Detect which cell encompasses the target text, then output its [x, y] center coordinate. 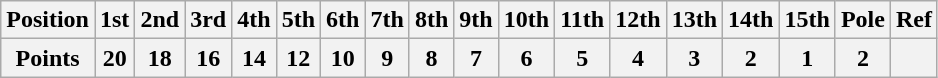
Ref [914, 20]
12th [638, 20]
14 [254, 58]
10 [343, 58]
2nd [160, 20]
7 [476, 58]
9th [476, 20]
9 [387, 58]
15th [807, 20]
16 [208, 58]
Points [48, 58]
Position [48, 20]
12 [298, 58]
1st [114, 20]
7th [387, 20]
20 [114, 58]
5 [582, 58]
8 [431, 58]
13th [694, 20]
4 [638, 58]
14th [751, 20]
11th [582, 20]
6th [343, 20]
1 [807, 58]
10th [526, 20]
5th [298, 20]
Pole [862, 20]
18 [160, 58]
8th [431, 20]
3rd [208, 20]
4th [254, 20]
6 [526, 58]
3 [694, 58]
